For the text-containing cell, return its midpoint in (X, Y) coordinate format. 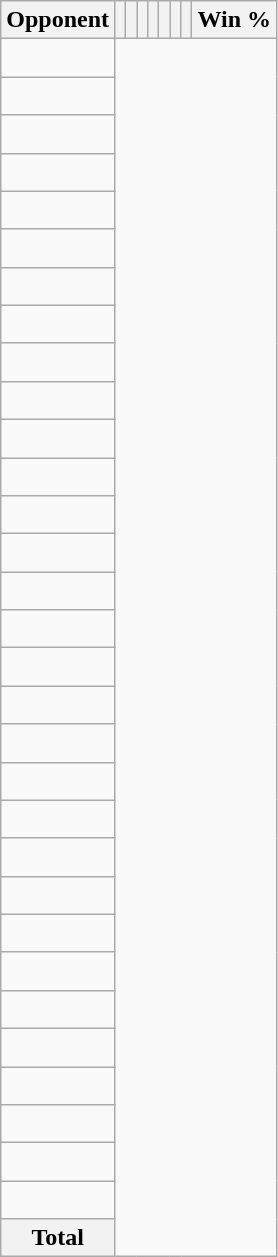
Opponent (58, 20)
Total (58, 1238)
Win % (234, 20)
